Return [X, Y] of the center of cell containing provided text 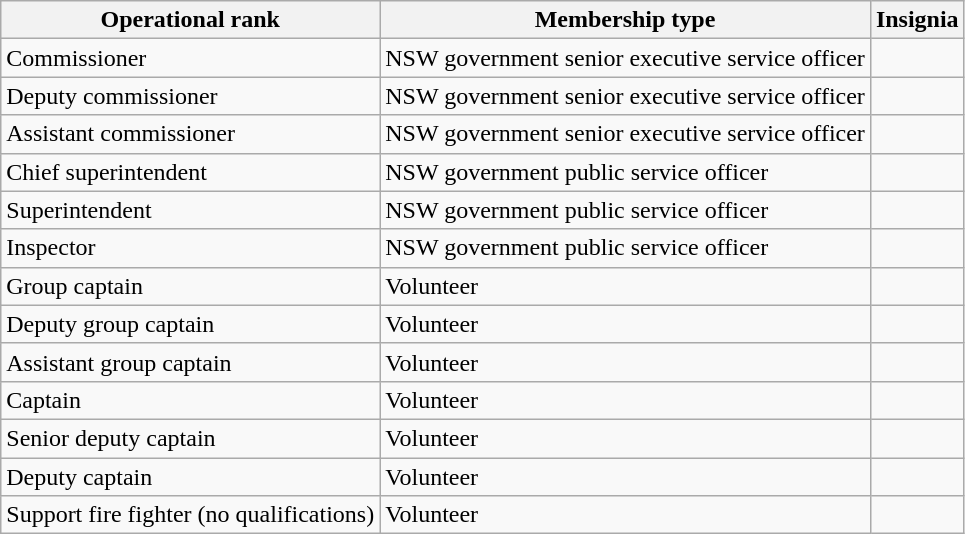
Deputy group captain [190, 324]
Deputy captain [190, 477]
Group captain [190, 286]
Deputy commissioner [190, 96]
Commissioner [190, 58]
Assistant commissioner [190, 134]
Chief superintendent [190, 172]
Senior deputy captain [190, 438]
Inspector [190, 248]
Support fire fighter (no qualifications) [190, 515]
Insignia [917, 20]
Captain [190, 400]
Assistant group captain [190, 362]
Membership type [626, 20]
Operational rank [190, 20]
Superintendent [190, 210]
